Identify which cell holds the provided text, then report its (x, y) central coordinate. 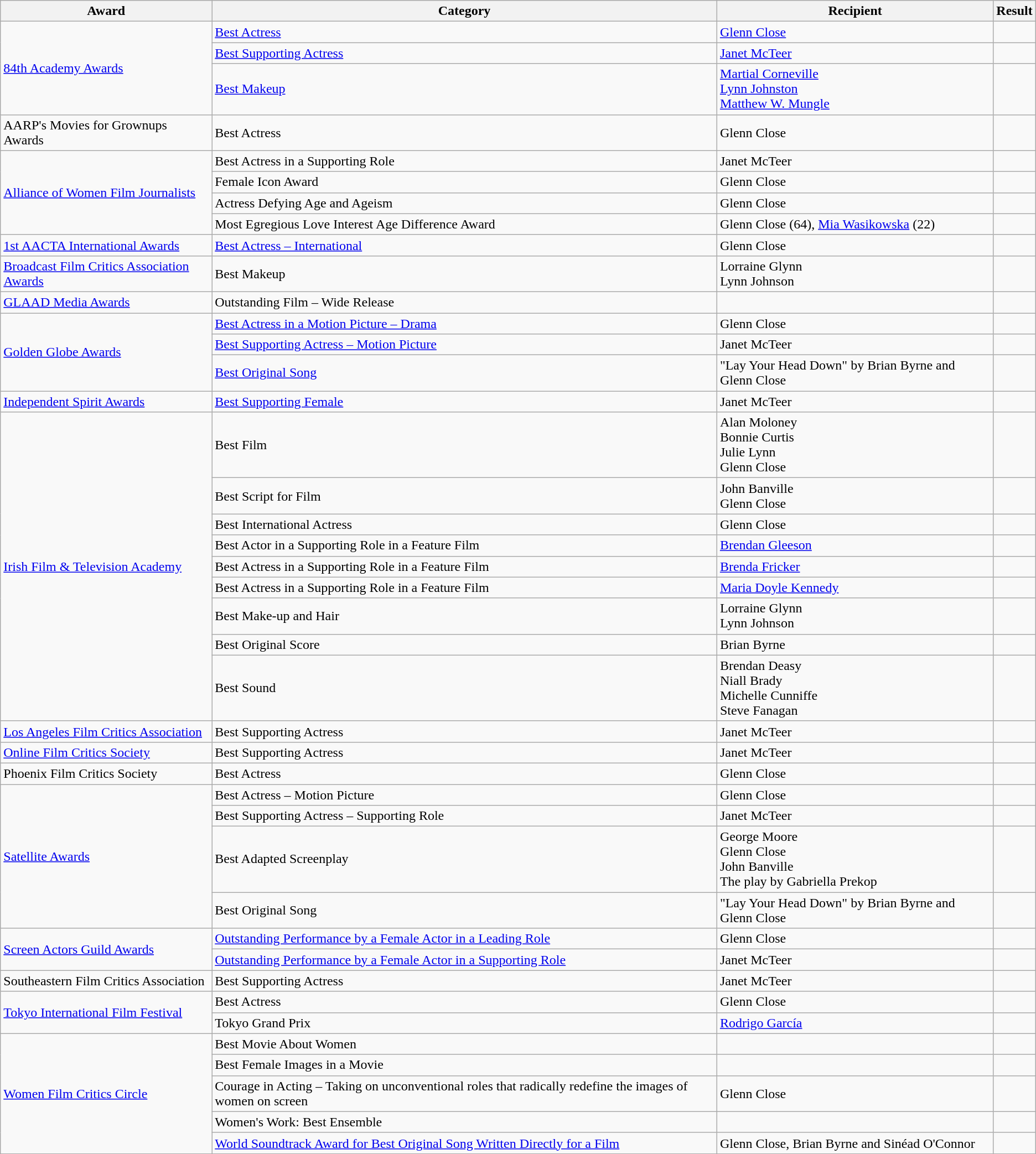
Best International Actress (465, 524)
Best Actress in a Supporting Role (465, 161)
AARP's Movies for Grownups Awards (106, 133)
Recipient (854, 11)
Glenn Close (64), Mia Wasikowska (22) (854, 224)
Women's Work: Best Ensemble (465, 1122)
Best Sound (465, 688)
Martial CornevilleLynn JohnstonMatthew W. Mungle (854, 89)
GLAAD Media Awards (106, 302)
John BanvilleGlenn Close (854, 496)
Category (465, 11)
Irish Film & Television Academy (106, 566)
Actress Defying Age and Ageism (465, 203)
Outstanding Performance by a Female Actor in a Leading Role (465, 939)
Screen Actors Guild Awards (106, 949)
Best Adapted Screenplay (465, 860)
Best Actress – Motion Picture (465, 795)
Best Actress – International (465, 245)
Maria Doyle Kennedy (854, 588)
Most Egregious Love Interest Age Difference Award (465, 224)
Outstanding Film – Wide Release (465, 302)
Brendan Gleeson (854, 545)
Satellite Awards (106, 856)
Best Actor in a Supporting Role in a Feature Film (465, 545)
Courage in Acting – Taking on unconventional roles that radically redefine the images of women on screen (465, 1093)
Independent Spirit Awards (106, 402)
Tokyo Grand Prix (465, 1023)
Brendan DeasyNiall BradyMichelle CunniffeSteve Fanagan (854, 688)
World Soundtrack Award for Best Original Song Written Directly for a Film (465, 1143)
1st AACTA International Awards (106, 245)
Best Original Score (465, 644)
Alan MoloneyBonnie CurtisJulie LynnGlenn Close (854, 445)
Best Female Images in a Movie (465, 1065)
Award (106, 11)
Glenn Close, Brian Byrne and Sinéad O'Connor (854, 1143)
Tokyo International Film Festival (106, 1012)
Online Film Critics Society (106, 752)
Best Movie About Women (465, 1044)
Golden Globe Awards (106, 352)
Result (1014, 11)
Phoenix Film Critics Society (106, 773)
Best Supporting Actress – Motion Picture (465, 345)
Alliance of Women Film Journalists (106, 193)
Best Actress in a Motion Picture – Drama (465, 324)
Best Supporting Actress – Supporting Role (465, 816)
George MooreGlenn CloseJohn BanvilleThe play by Gabriella Prekop (854, 860)
Best Make-up and Hair (465, 616)
84th Academy Awards (106, 68)
Female Icon Award (465, 182)
Los Angeles Film Critics Association (106, 731)
Broadcast Film Critics Association Awards (106, 273)
Rodrigo García (854, 1023)
Best Script for Film (465, 496)
Southeastern Film Critics Association (106, 981)
Outstanding Performance by a Female Actor in a Supporting Role (465, 960)
Best Supporting Female (465, 402)
Women Film Critics Circle (106, 1093)
Brian Byrne (854, 644)
Brenda Fricker (854, 566)
Best Film (465, 445)
